Identify which cell holds the provided text, then report its [X, Y] central coordinate. 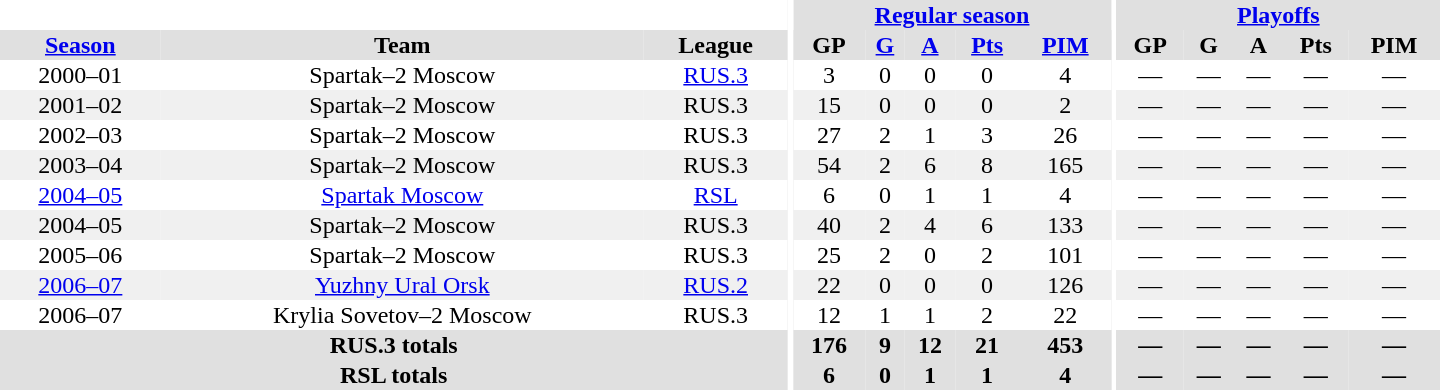
Season [80, 45]
Regular season [952, 15]
27 [829, 135]
9 [885, 345]
25 [829, 255]
RUS.2 [716, 285]
165 [1065, 165]
26 [1065, 135]
League [716, 45]
15 [829, 105]
Krylia Sovetov–2 Moscow [402, 315]
RUS.3 totals [394, 345]
176 [829, 345]
54 [829, 165]
2003–04 [80, 165]
Spartak Moscow [402, 195]
101 [1065, 255]
2001–02 [80, 105]
453 [1065, 345]
Playoffs [1278, 15]
2000–01 [80, 75]
8 [988, 165]
RSL totals [394, 375]
133 [1065, 225]
RSL [716, 195]
Yuzhny Ural Orsk [402, 285]
2002–03 [80, 135]
21 [988, 345]
40 [829, 225]
Team [402, 45]
126 [1065, 285]
2005–06 [80, 255]
